Scan for the cell matching the given text and deliver its [x, y] coordinate at center. 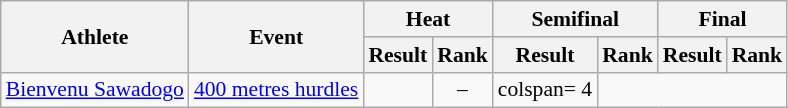
Semifinal [576, 19]
Final [722, 19]
– [462, 90]
400 metres hurdles [276, 90]
Bienvenu Sawadogo [95, 90]
Athlete [95, 36]
Heat [428, 19]
colspan= 4 [545, 90]
Event [276, 36]
